Locate the cell with the specified text and output its (x, y) center coordinate. 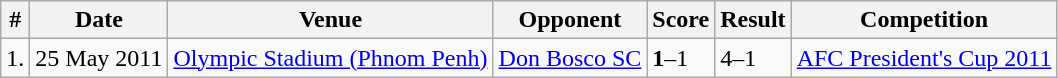
1–1 (681, 58)
Score (681, 20)
Date (99, 20)
Result (753, 20)
4–1 (753, 58)
25 May 2011 (99, 58)
Venue (330, 20)
AFC President's Cup 2011 (924, 58)
Competition (924, 20)
Olympic Stadium (Phnom Penh) (330, 58)
Opponent (570, 20)
# (16, 20)
Don Bosco SC (570, 58)
1. (16, 58)
